Output the (x, y) coordinate of the center of the cell containing the given text.  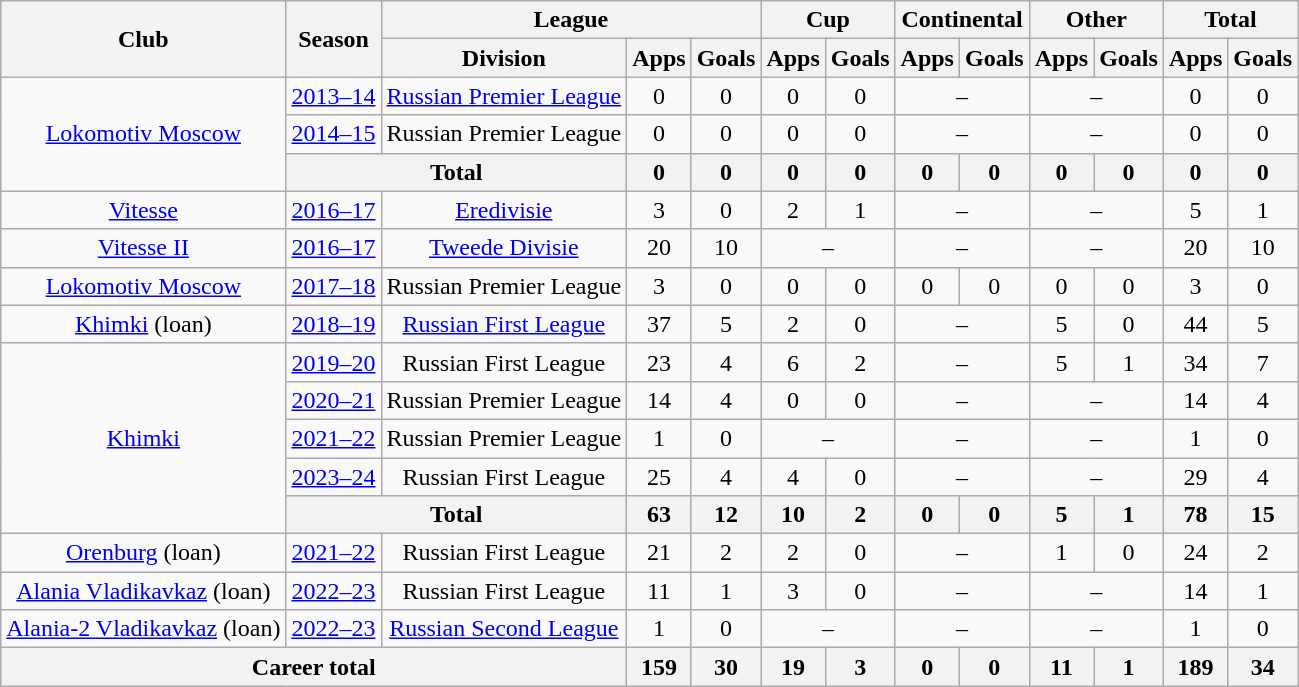
25 (659, 477)
2018–19 (334, 324)
29 (1195, 477)
37 (659, 324)
Orenburg (loan) (144, 553)
Vitesse II (144, 248)
Career total (314, 667)
15 (1263, 515)
Vitesse (144, 210)
2023–24 (334, 477)
Khimki (loan) (144, 324)
78 (1195, 515)
Russian Second League (504, 629)
Eredivisie (504, 210)
19 (793, 667)
21 (659, 553)
Tweede Divisie (504, 248)
63 (659, 515)
24 (1195, 553)
Alania-2 Vladikavkaz (loan) (144, 629)
6 (793, 362)
2017–18 (334, 286)
159 (659, 667)
30 (726, 667)
League (571, 20)
Other (1096, 20)
2020–21 (334, 400)
Club (144, 39)
189 (1195, 667)
Continental (962, 20)
44 (1195, 324)
Cup (828, 20)
2019–20 (334, 362)
Season (334, 39)
23 (659, 362)
12 (726, 515)
Khimki (144, 438)
Division (504, 58)
7 (1263, 362)
2014–15 (334, 134)
2013–14 (334, 96)
Alania Vladikavkaz (loan) (144, 591)
